Extract the (x, y) coordinate from the center of the cell holding the provided text.  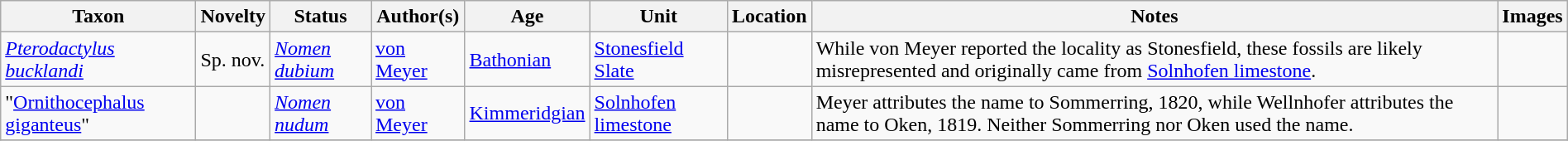
Meyer attributes the name to Sommerring, 1820, while Wellnhofer attributes the name to Oken, 1819. Neither Sommerring nor Oken used the name. (1154, 113)
Kimmeridgian (528, 113)
Bathonian (528, 60)
Notes (1154, 17)
Pterodactylus bucklandi (98, 60)
Images (1532, 17)
Novelty (233, 17)
Nomen dubium (321, 60)
Location (769, 17)
While von Meyer reported the locality as Stonesfield, these fossils are likely misrepresented and originally came from Solnhofen limestone. (1154, 60)
Taxon (98, 17)
Stonesfield Slate (658, 60)
Author(s) (418, 17)
"Ornithocephalus giganteus" (98, 113)
Nomen nudum (321, 113)
Age (528, 17)
Solnhofen limestone (658, 113)
Unit (658, 17)
Status (321, 17)
Sp. nov. (233, 60)
